Return [x, y] of the center of cell containing provided text 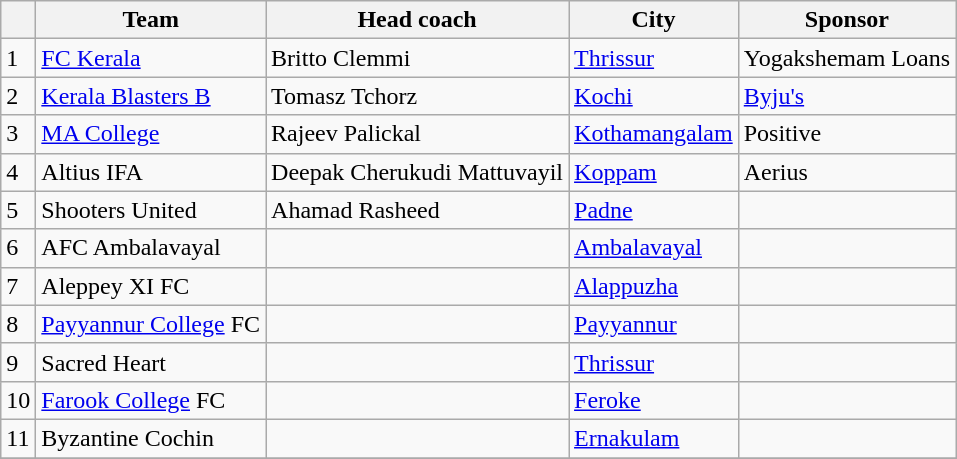
Byzantine Cochin [151, 438]
Sponsor [846, 20]
1 [18, 58]
AFC Ambalavayal [151, 248]
Farook College FC [151, 400]
Kochi [654, 96]
Britto Clemmi [418, 58]
9 [18, 362]
Aleppey XI FC [151, 286]
Team [151, 20]
Head coach [418, 20]
Byju's [846, 96]
4 [18, 172]
Alappuzha [654, 286]
City [654, 20]
Shooters United [151, 210]
Sacred Heart [151, 362]
Positive [846, 134]
MA College [151, 134]
Padne [654, 210]
5 [18, 210]
Ahamad Rasheed [418, 210]
7 [18, 286]
Tomasz Tchorz [418, 96]
Kerala Blasters B [151, 96]
Payyannur [654, 324]
Ernakulam [654, 438]
Rajeev Palickal [418, 134]
10 [18, 400]
2 [18, 96]
Altius IFA [151, 172]
3 [18, 134]
FC Kerala [151, 58]
Koppam [654, 172]
Deepak Cherukudi Mattuvayil [418, 172]
6 [18, 248]
Kothamangalam [654, 134]
Ambalavayal [654, 248]
Payyannur College FC [151, 324]
Aerius [846, 172]
Feroke [654, 400]
Yogakshemam Loans [846, 58]
8 [18, 324]
11 [18, 438]
